Detect which cell encompasses the target text, then output its (x, y) center coordinate. 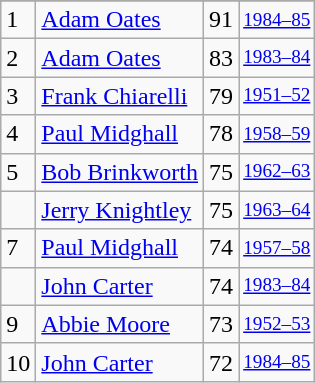
3 (18, 96)
1 (18, 20)
7 (18, 248)
2 (18, 58)
72 (222, 362)
1958–59 (277, 134)
9 (18, 324)
1952–53 (277, 324)
83 (222, 58)
1957–58 (277, 248)
1951–52 (277, 96)
73 (222, 324)
91 (222, 20)
79 (222, 96)
Frank Chiarelli (120, 96)
4 (18, 134)
Abbie Moore (120, 324)
1962–63 (277, 172)
Bob Brinkworth (120, 172)
1963–64 (277, 210)
Jerry Knightley (120, 210)
10 (18, 362)
78 (222, 134)
5 (18, 172)
